Locate the cell with the specified text and output its (x, y) center coordinate. 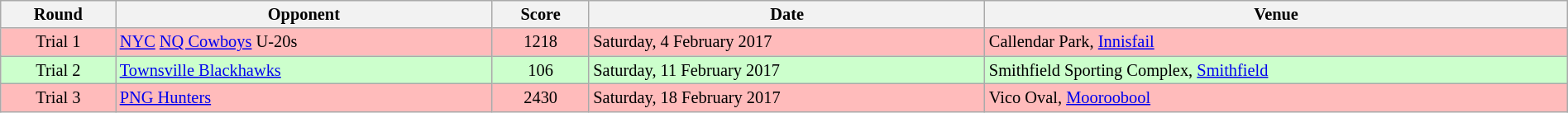
Smithfield Sporting Complex, Smithfield (1276, 70)
PNG Hunters (304, 97)
1218 (541, 42)
Townsville Blackhawks (304, 70)
Vico Oval, Mooroobool (1276, 97)
Round (58, 14)
NYC NQ Cowboys U-20s (304, 42)
Trial 1 (58, 42)
Opponent (304, 14)
Trial 3 (58, 97)
Saturday, 4 February 2017 (787, 42)
106 (541, 70)
2430 (541, 97)
Callendar Park, Innisfail (1276, 42)
Saturday, 11 February 2017 (787, 70)
Venue (1276, 14)
Trial 2 (58, 70)
Saturday, 18 February 2017 (787, 97)
Score (541, 14)
Date (787, 14)
